Locate the cell with the specified text and output its [X, Y] center coordinate. 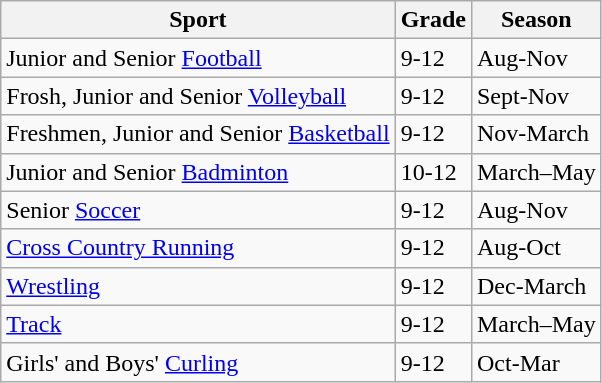
Wrestling [198, 286]
Nov-March [536, 134]
Junior and Senior Football [198, 58]
Aug-Oct [536, 248]
Track [198, 324]
Dec-March [536, 286]
Sport [198, 20]
Oct-Mar [536, 362]
Cross Country Running [198, 248]
Season [536, 20]
Junior and Senior Badminton [198, 172]
Grade [433, 20]
Freshmen, Junior and Senior Basketball [198, 134]
Girls' and Boys' Curling [198, 362]
Sept-Nov [536, 96]
Frosh, Junior and Senior Volleyball [198, 96]
Senior Soccer [198, 210]
10-12 [433, 172]
